Determine the [X, Y] coordinate at the center of the cell enclosing the given text.  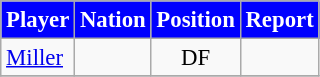
Player [38, 20]
Nation [113, 20]
Miller [38, 58]
DF [196, 58]
Position [196, 20]
Report [280, 20]
